Return (X, Y) of the center of cell containing provided text 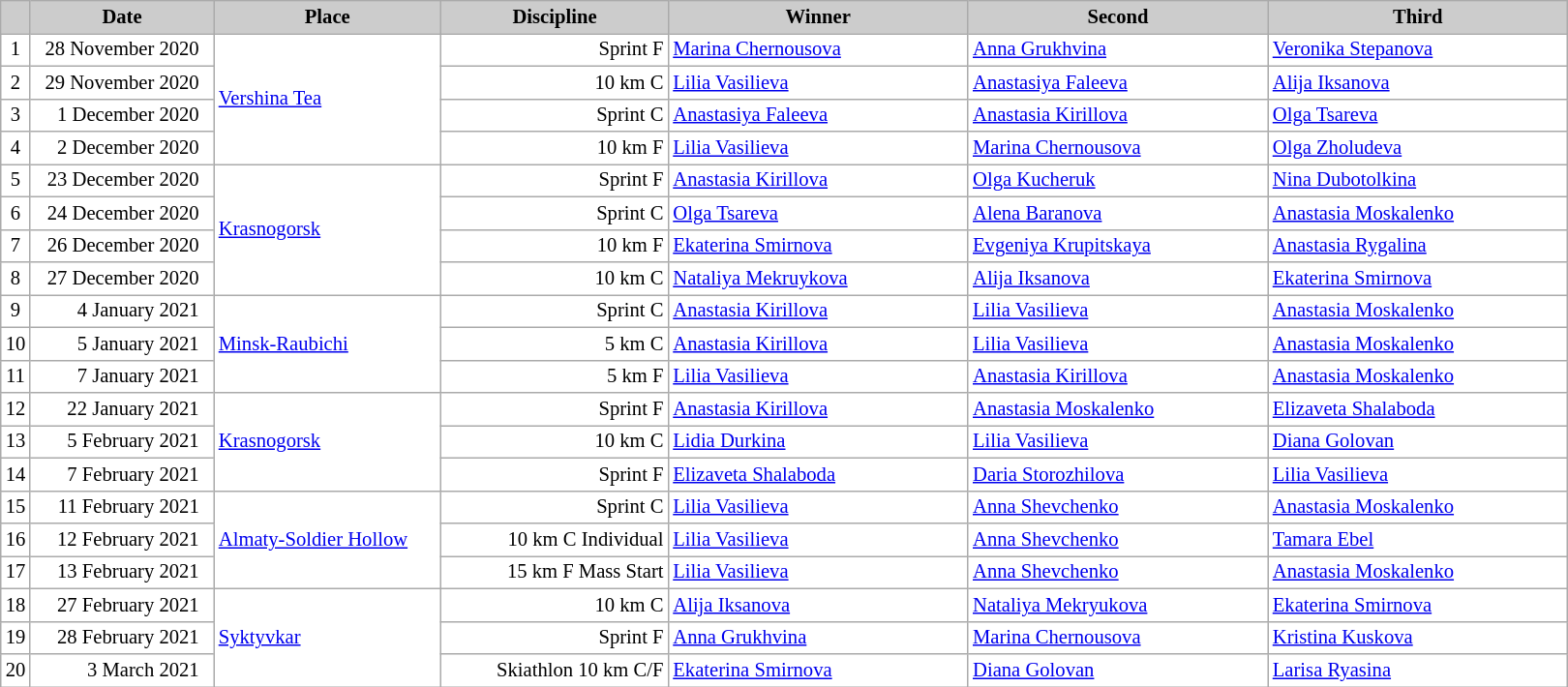
27 February 2021 (122, 605)
Winner (818, 16)
5 February 2021 (122, 441)
23 December 2020 (122, 180)
15 (15, 507)
2 (15, 82)
Second (1118, 16)
14 (15, 474)
Minsk-Raubichi (327, 343)
11 (15, 376)
Olga Kucheruk (1118, 180)
3 March 2021 (122, 671)
20 (15, 671)
4 January 2021 (122, 311)
2 December 2020 (122, 148)
Olga Zholudeva (1418, 148)
Daria Storozhilova (1118, 474)
4 (15, 148)
12 (15, 409)
19 (15, 638)
7 January 2021 (122, 376)
Date (122, 16)
Veronika Stepanova (1418, 49)
Anastasia Rygalina (1418, 246)
16 (15, 539)
12 February 2021 (122, 539)
13 (15, 441)
7 (15, 246)
28 February 2021 (122, 638)
1 (15, 49)
Almaty-Soldier Hollow (327, 540)
22 January 2021 (122, 409)
27 December 2020 (122, 278)
Kristina Kuskova (1418, 638)
Nina Dubotolkina (1418, 180)
15 km F Mass Start (556, 572)
5 km F (556, 376)
5 km C (556, 343)
Nataliya Mekruykova (818, 278)
17 (15, 572)
Third (1418, 16)
Place (327, 16)
Skiathlon 10 km C/F (556, 671)
Syktyvkar (327, 637)
Evgeniya Krupitskaya (1118, 246)
24 December 2020 (122, 213)
Alena Baranova (1118, 213)
8 (15, 278)
29 November 2020 (122, 82)
6 (15, 213)
10 km C Individual (556, 539)
11 February 2021 (122, 507)
Discipline (556, 16)
9 (15, 311)
Nataliya Mekryukova (1118, 605)
3 (15, 115)
26 December 2020 (122, 246)
Vershina Tea (327, 99)
10 (15, 343)
5 (15, 180)
13 February 2021 (122, 572)
28 November 2020 (122, 49)
1 December 2020 (122, 115)
Lidia Durkina (818, 441)
5 January 2021 (122, 343)
Tamara Ebel (1418, 539)
Larisa Ryasina (1418, 671)
7 February 2021 (122, 474)
18 (15, 605)
